Scan for the cell matching the given text and deliver its (x, y) coordinate at center. 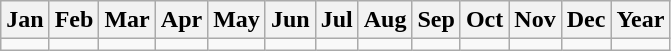
Aug (385, 20)
Year (640, 20)
Feb (74, 20)
Jul (336, 20)
Jan (25, 20)
Apr (181, 20)
Oct (484, 20)
Mar (127, 20)
Dec (586, 20)
May (237, 20)
Nov (535, 20)
Sep (436, 20)
Jun (290, 20)
